Determine the [x, y] coordinate at the center of the cell enclosing the given text.  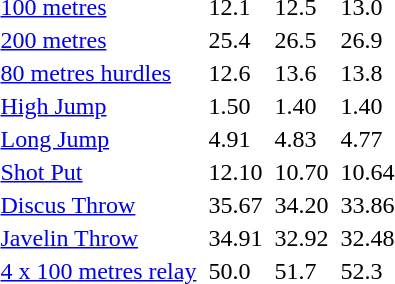
26.5 [302, 40]
12.10 [236, 172]
32.92 [302, 238]
4.91 [236, 139]
10.70 [302, 172]
35.67 [236, 205]
1.50 [236, 106]
13.6 [302, 73]
12.6 [236, 73]
25.4 [236, 40]
34.20 [302, 205]
1.40 [302, 106]
4.83 [302, 139]
34.91 [236, 238]
